Identify which cell holds the provided text, then report its [X, Y] central coordinate. 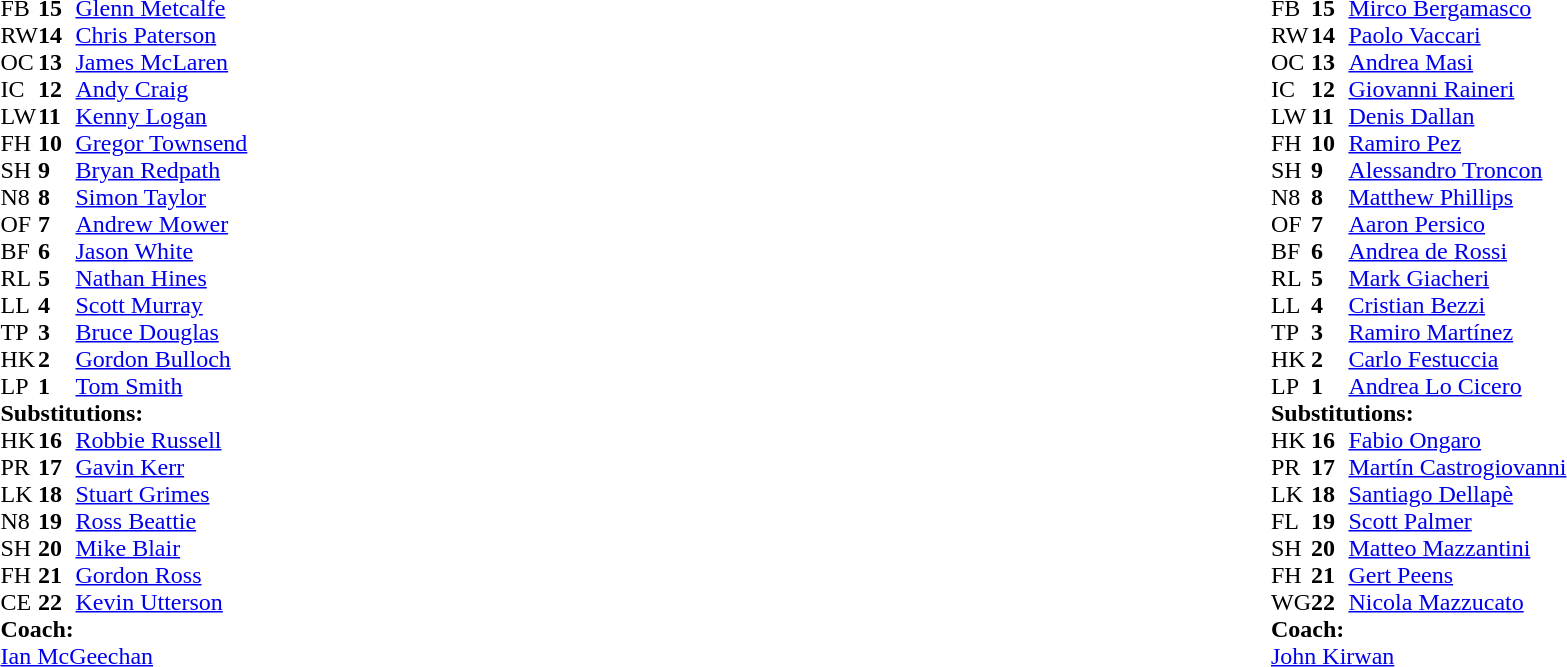
Gavin Kerr [162, 468]
Kevin Utterson [162, 602]
Gordon Ross [162, 576]
Gregor Townsend [162, 144]
Paolo Vaccari [1457, 36]
Aaron Persico [1457, 224]
FL [1291, 522]
Martín Castrogiovanni [1457, 468]
Mark Giacheri [1457, 278]
Ramiro Pez [1457, 144]
Andy Craig [162, 90]
Robbie Russell [162, 440]
Jason White [162, 252]
Scott Murray [162, 306]
Fabio Ongaro [1457, 440]
Andrew Mower [162, 224]
Stuart Grimes [162, 494]
Scott Palmer [1457, 522]
Ramiro Martínez [1457, 332]
James McLaren [162, 62]
Santiago Dellapè [1457, 494]
Gordon Bulloch [162, 360]
Denis Dallan [1457, 116]
Cristian Bezzi [1457, 306]
Mike Blair [162, 548]
Andrea de Rossi [1457, 252]
Tom Smith [162, 386]
Carlo Festuccia [1457, 360]
Chris Paterson [162, 36]
Bryan Redpath [162, 170]
Matteo Mazzantini [1457, 548]
Nicola Mazzucato [1457, 602]
Andrea Lo Cicero [1457, 386]
Gert Peens [1457, 576]
Ross Beattie [162, 522]
WG [1291, 602]
Andrea Masi [1457, 62]
Kenny Logan [162, 116]
Alessandro Troncon [1457, 170]
Matthew Phillips [1457, 198]
Nathan Hines [162, 278]
Giovanni Raineri [1457, 90]
CE [19, 602]
Bruce Douglas [162, 332]
Simon Taylor [162, 198]
